Scan for the cell matching the given text and deliver its [X, Y] coordinate at center. 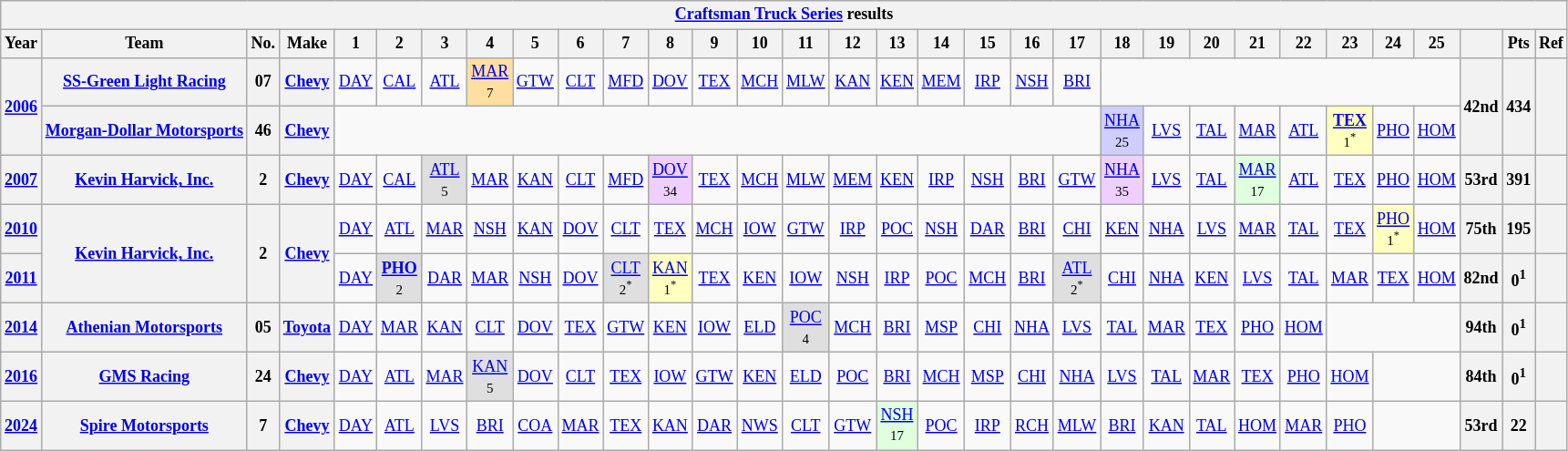
75th [1481, 230]
Morgan-Dollar Motorsports [144, 131]
Athenian Motorsports [144, 328]
20 [1212, 44]
MAR17 [1257, 180]
2006 [22, 107]
COA [536, 425]
RCH [1032, 425]
4 [490, 44]
18 [1122, 44]
No. [262, 44]
PHO2 [399, 279]
KAN5 [490, 377]
9 [714, 44]
Toyota [306, 328]
ATL5 [445, 180]
Make [306, 44]
Year [22, 44]
MAR7 [490, 82]
42nd [1481, 107]
2010 [22, 230]
POC4 [805, 328]
GMS Racing [144, 377]
2011 [22, 279]
10 [760, 44]
25 [1436, 44]
195 [1519, 230]
CLT2* [626, 279]
6 [580, 44]
05 [262, 328]
434 [1519, 107]
2024 [22, 425]
17 [1077, 44]
82nd [1481, 279]
Craftsman Truck Series results [784, 15]
2014 [22, 328]
ATL2* [1077, 279]
Team [144, 44]
TEX1* [1350, 131]
07 [262, 82]
3 [445, 44]
NHA25 [1122, 131]
NWS [760, 425]
2016 [22, 377]
94th [1481, 328]
14 [941, 44]
19 [1166, 44]
15 [988, 44]
PHO1* [1394, 230]
21 [1257, 44]
13 [897, 44]
84th [1481, 377]
SS-Green Light Racing [144, 82]
KAN1* [671, 279]
5 [536, 44]
NHA35 [1122, 180]
11 [805, 44]
46 [262, 131]
Ref [1552, 44]
1 [355, 44]
NSH17 [897, 425]
2007 [22, 180]
DOV34 [671, 180]
391 [1519, 180]
16 [1032, 44]
23 [1350, 44]
Pts [1519, 44]
Spire Motorsports [144, 425]
12 [853, 44]
8 [671, 44]
